Extract the [x, y] coordinate from the center of the cell holding the provided text.  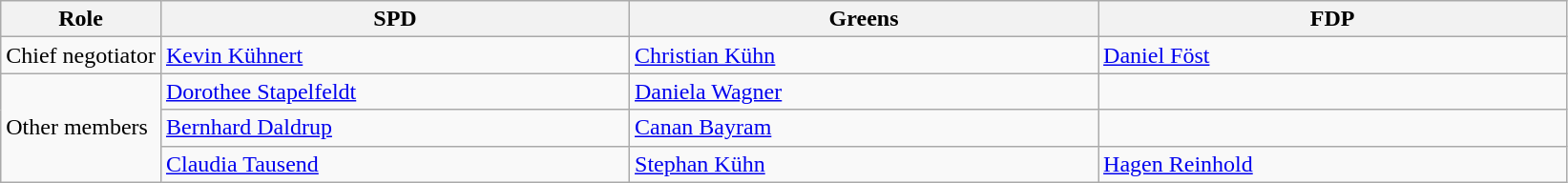
Dorothee Stapelfeldt [395, 91]
Bernhard Daldrup [395, 128]
Claudia Tausend [395, 164]
FDP [1332, 19]
Daniel Föst [1332, 55]
Other members [81, 128]
Kevin Kühnert [395, 55]
Stephan Kühn [865, 164]
Daniela Wagner [865, 91]
Chief negotiator [81, 55]
Canan Bayram [865, 128]
Hagen Reinhold [1332, 164]
Greens [865, 19]
Christian Kühn [865, 55]
SPD [395, 19]
Role [81, 19]
